Extract the [x, y] coordinate from the center of the cell holding the provided text.  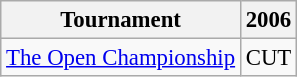
The Open Championship [121, 58]
Tournament [121, 20]
2006 [268, 20]
CUT [268, 58]
